Scan for the cell matching the given text and deliver its [x, y] coordinate at center. 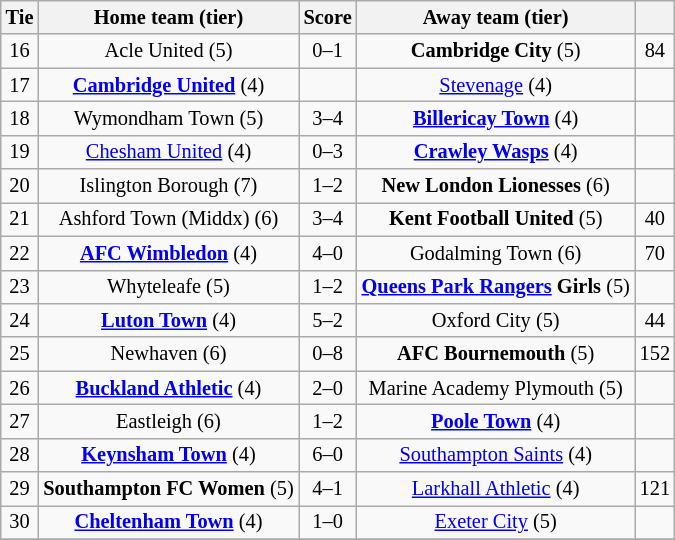
22 [20, 253]
Poole Town (4) [496, 421]
Cheltenham Town (4) [168, 522]
40 [655, 219]
29 [20, 489]
Newhaven (6) [168, 354]
24 [20, 320]
Islington Borough (7) [168, 186]
30 [20, 522]
Marine Academy Plymouth (5) [496, 388]
6–0 [328, 455]
Larkhall Athletic (4) [496, 489]
Southampton Saints (4) [496, 455]
26 [20, 388]
Crawley Wasps (4) [496, 152]
Queens Park Rangers Girls (5) [496, 287]
Whyteleafe (5) [168, 287]
25 [20, 354]
Stevenage (4) [496, 85]
Cambridge United (4) [168, 85]
4–1 [328, 489]
5–2 [328, 320]
23 [20, 287]
84 [655, 51]
AFC Wimbledon (4) [168, 253]
Luton Town (4) [168, 320]
152 [655, 354]
Away team (tier) [496, 17]
0–1 [328, 51]
1–0 [328, 522]
0–8 [328, 354]
27 [20, 421]
20 [20, 186]
Godalming Town (6) [496, 253]
Exeter City (5) [496, 522]
121 [655, 489]
Acle United (5) [168, 51]
Southampton FC Women (5) [168, 489]
Wymondham Town (5) [168, 118]
44 [655, 320]
New London Lionesses (6) [496, 186]
18 [20, 118]
19 [20, 152]
16 [20, 51]
Keynsham Town (4) [168, 455]
17 [20, 85]
Eastleigh (6) [168, 421]
Tie [20, 17]
0–3 [328, 152]
Chesham United (4) [168, 152]
4–0 [328, 253]
2–0 [328, 388]
70 [655, 253]
Home team (tier) [168, 17]
Oxford City (5) [496, 320]
AFC Bournemouth (5) [496, 354]
28 [20, 455]
Buckland Athletic (4) [168, 388]
Score [328, 17]
Billericay Town (4) [496, 118]
Ashford Town (Middx) (6) [168, 219]
Cambridge City (5) [496, 51]
21 [20, 219]
Kent Football United (5) [496, 219]
